From the cell containing the given text, extract its center point as (X, Y) coordinate. 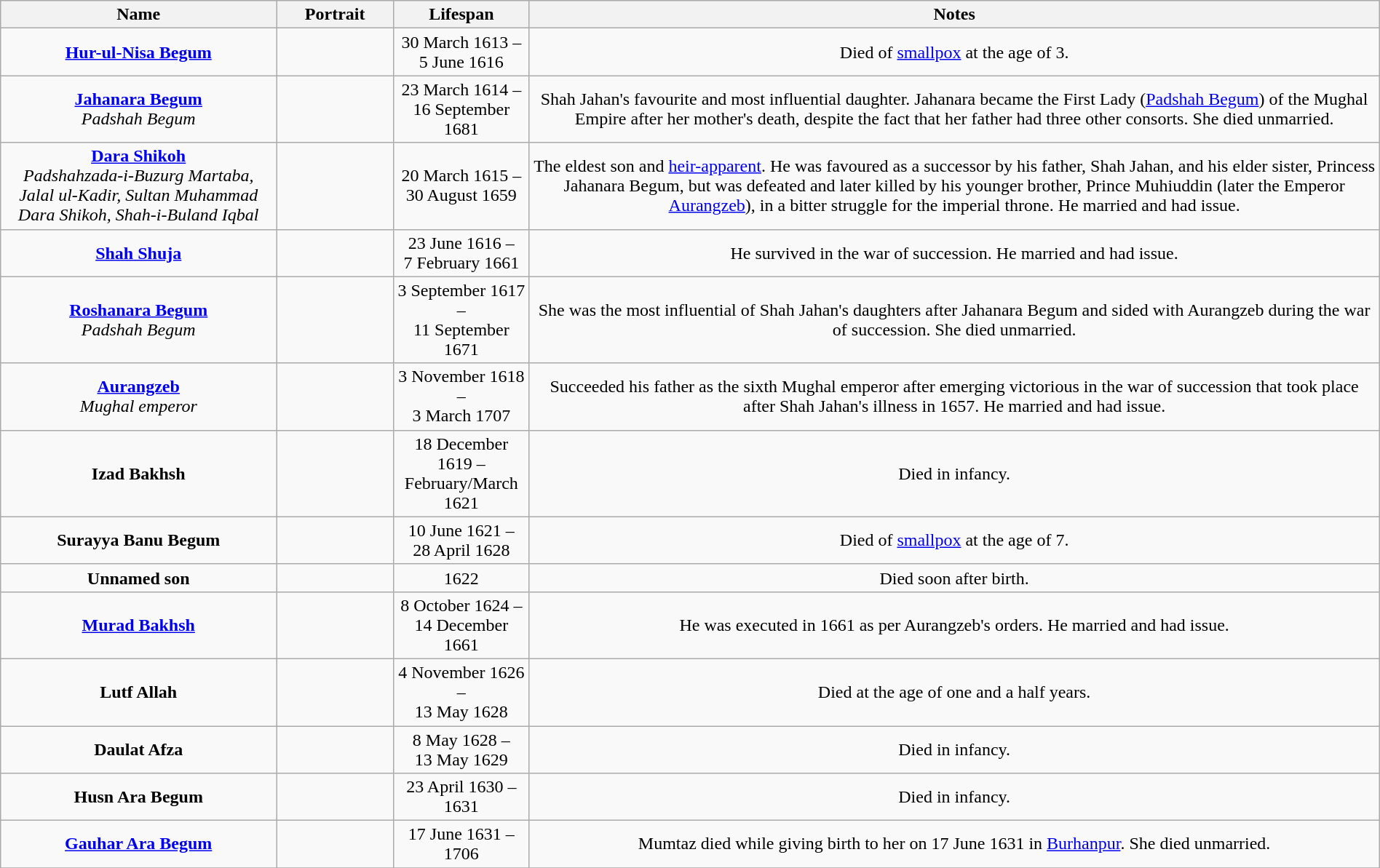
Husn Ara Begum (138, 797)
30 March 1613 – 5 June 1616 (461, 52)
Died of smallpox at the age of 3. (954, 52)
Aurangzeb Mughal emperor (138, 397)
18 December 1619 – February/March 1621 (461, 473)
17 June 1631 – 1706 (461, 844)
Name (138, 15)
8 October 1624 – 14 December 1661 (461, 625)
8 May 1628 – 13 May 1629 (461, 749)
Murad Bakhsh (138, 625)
Unnamed son (138, 578)
3 November 1618 – 3 March 1707 (461, 397)
23 April 1630 – 1631 (461, 797)
10 June 1621 – 28 April 1628 (461, 540)
Shah Shuja (138, 253)
Surayya Banu Begum (138, 540)
Roshanara Begum Padshah Begum (138, 320)
Died at the age of one and a half years. (954, 692)
Lifespan (461, 15)
Mumtaz died while giving birth to her on 17 June 1631 in Burhanpur. She died unmarried. (954, 844)
Died of smallpox at the age of 7. (954, 540)
Notes (954, 15)
He survived in the war of succession. He married and had issue. (954, 253)
He was executed in 1661 as per Aurangzeb's orders. He married and had issue. (954, 625)
4 November 1626 – 13 May 1628 (461, 692)
Gauhar Ara Begum (138, 844)
Hur-ul-Nisa Begum (138, 52)
Lutf Allah (138, 692)
Daulat Afza (138, 749)
Died soon after birth. (954, 578)
23 June 1616 – 7 February 1661 (461, 253)
20 March 1615 – 30 August 1659 (461, 186)
1622 (461, 578)
Jahanara BegumPadshah Begum (138, 109)
3 September 1617 – 11 September 1671 (461, 320)
Dara Shikoh Padshahzada-i-Buzurg Martaba, Jalal ul-Kadir, Sultan Muhammad Dara Shikoh, Shah-i-Buland Iqbal (138, 186)
Portrait (335, 15)
23 March 1614 – 16 September 1681 (461, 109)
Izad Bakhsh (138, 473)
